Return (x, y) of the center of cell containing provided text 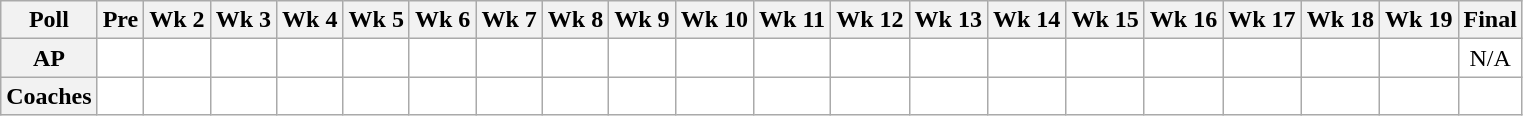
Wk 4 (310, 20)
Pre (120, 20)
Wk 5 (376, 20)
N/A (1490, 58)
Wk 3 (243, 20)
Wk 10 (714, 20)
Wk 9 (642, 20)
Wk 17 (1262, 20)
Wk 13 (948, 20)
Wk 16 (1183, 20)
Wk 12 (870, 20)
AP (49, 58)
Wk 2 (177, 20)
Wk 18 (1340, 20)
Wk 6 (442, 20)
Coaches (49, 96)
Poll (49, 20)
Wk 19 (1419, 20)
Wk 7 (509, 20)
Final (1490, 20)
Wk 8 (575, 20)
Wk 11 (792, 20)
Wk 15 (1105, 20)
Wk 14 (1026, 20)
